Output the [X, Y] coordinate of the center of the cell containing the given text.  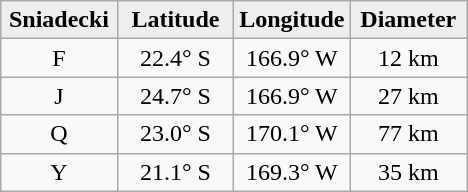
24.7° S [175, 96]
F [59, 58]
Q [59, 134]
23.0° S [175, 134]
Diameter [408, 20]
77 km [408, 134]
Latitude [175, 20]
12 km [408, 58]
169.3° W [292, 172]
22.4° S [175, 58]
170.1° W [292, 134]
J [59, 96]
Y [59, 172]
Longitude [292, 20]
21.1° S [175, 172]
35 km [408, 172]
27 km [408, 96]
Sniadecki [59, 20]
